Determine the [X, Y] coordinate at the center of the cell enclosing the given text.  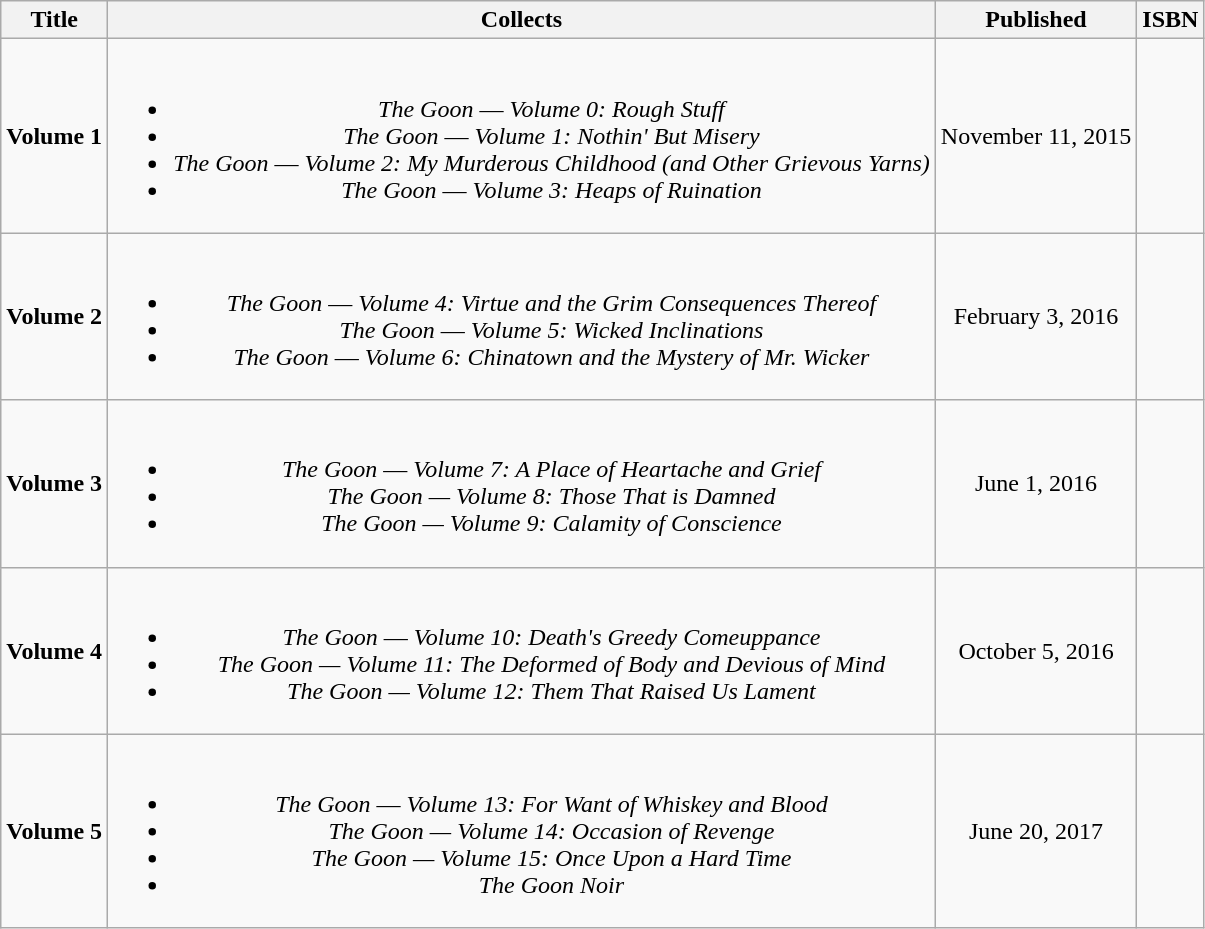
Volume 4 [54, 650]
Collects [522, 20]
Volume 5 [54, 831]
Published [1036, 20]
November 11, 2015 [1036, 136]
February 3, 2016 [1036, 316]
Title [54, 20]
Volume 3 [54, 484]
June 20, 2017 [1036, 831]
The Goon ― Volume 7: A Place of Heartache and GriefThe Goon — Volume 8: Those That is DamnedThe Goon — Volume 9: Calamity of Conscience [522, 484]
Volume 2 [54, 316]
October 5, 2016 [1036, 650]
ISBN [1170, 20]
June 1, 2016 [1036, 484]
Volume 1 [54, 136]
The Goon ― Volume 13: For Want of Whiskey and BloodThe Goon — Volume 14: Occasion of RevengeThe Goon — Volume 15: Once Upon a Hard TimeThe Goon Noir [522, 831]
